From the cell containing the given text, extract its center point as [x, y] coordinate. 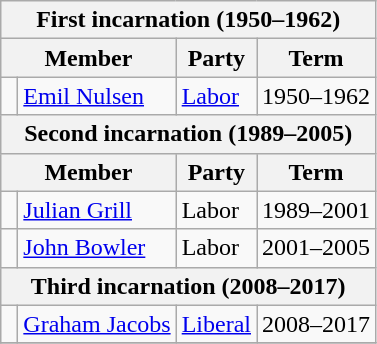
Emil Nulsen [97, 96]
Graham Jacobs [97, 324]
Julian Grill [97, 210]
2001–2005 [316, 248]
1989–2001 [316, 210]
Third incarnation (2008–2017) [188, 286]
John Bowler [97, 248]
First incarnation (1950–1962) [188, 20]
1950–1962 [316, 96]
Second incarnation (1989–2005) [188, 134]
Liberal [216, 324]
2008–2017 [316, 324]
